Scan for the cell matching the given text and deliver its [x, y] coordinate at center. 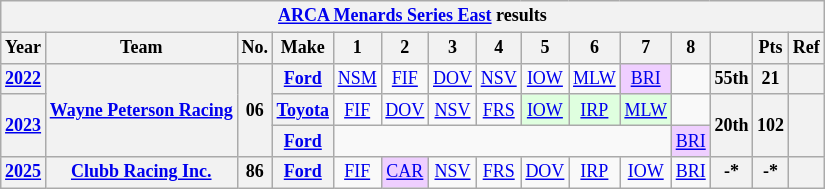
6 [594, 48]
2023 [24, 125]
86 [254, 172]
102 [771, 125]
Make [302, 48]
55th [732, 78]
Toyota [302, 110]
2025 [24, 172]
Year [24, 48]
Team [141, 48]
3 [453, 48]
Ref [806, 48]
7 [646, 48]
8 [690, 48]
Wayne Peterson Racing [141, 110]
2 [405, 48]
ARCA Menards Series East results [412, 16]
CAR [405, 172]
2022 [24, 78]
No. [254, 48]
20th [732, 125]
06 [254, 110]
5 [545, 48]
4 [498, 48]
1 [357, 48]
Pts [771, 48]
21 [771, 78]
Clubb Racing Inc. [141, 172]
NSM [357, 78]
